Search for the cell housing the specified text and yield its [X, Y] center coordinate. 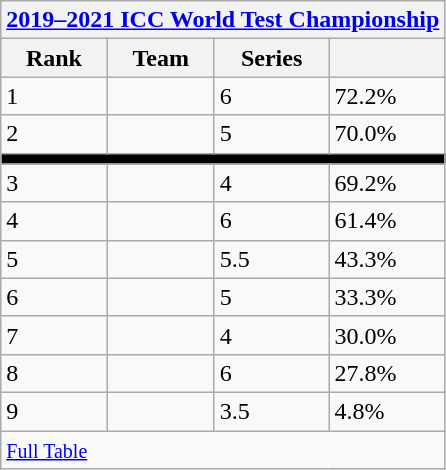
4.8% [387, 411]
69.2% [387, 183]
1 [54, 96]
27.8% [387, 373]
3 [54, 183]
Team [160, 58]
43.3% [387, 259]
33.3% [387, 297]
7 [54, 335]
2019–2021 ICC World Test Championship [223, 20]
5.5 [272, 259]
2 [54, 134]
8 [54, 373]
9 [54, 411]
72.2% [387, 96]
Series [272, 58]
70.0% [387, 134]
61.4% [387, 221]
3.5 [272, 411]
Full Table [223, 449]
30.0% [387, 335]
Rank [54, 58]
